Locate the cell with the specified text and output its [x, y] center coordinate. 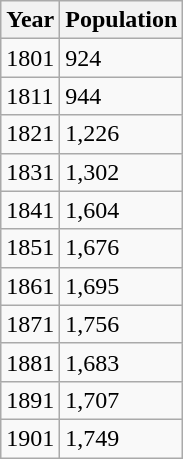
1821 [30, 134]
924 [122, 58]
944 [122, 96]
Year [30, 20]
1,695 [122, 286]
1,756 [122, 324]
1851 [30, 248]
1,302 [122, 172]
1,676 [122, 248]
1891 [30, 400]
1901 [30, 438]
1,683 [122, 362]
1831 [30, 172]
1,604 [122, 210]
Population [122, 20]
1841 [30, 210]
1,749 [122, 438]
1,226 [122, 134]
1,707 [122, 400]
1881 [30, 362]
1811 [30, 96]
1801 [30, 58]
1871 [30, 324]
1861 [30, 286]
